Locate the cell with the specified text and output its [x, y] center coordinate. 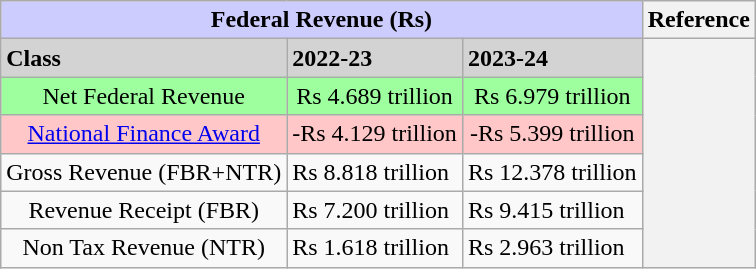
National Finance Award [144, 134]
Rs 7.200 trillion [375, 210]
Revenue Receipt (FBR) [144, 210]
Rs 1.618 trillion [375, 248]
Federal Revenue (Rs) [322, 20]
Rs 2.963 trillion [552, 248]
2023-24 [552, 58]
Non Tax Revenue (NTR) [144, 248]
Rs 8.818 trillion [375, 172]
Rs 6.979 trillion [552, 96]
Reference [698, 20]
-Rs 5.399 trillion [552, 134]
Gross Revenue (FBR+NTR) [144, 172]
-Rs 4.129 trillion [375, 134]
Net Federal Revenue [144, 96]
Class [144, 58]
2022-23 [375, 58]
Rs 9.415 trillion [552, 210]
Rs 12.378 trillion [552, 172]
Rs 4.689 trillion [375, 96]
